Provide the (X, Y) coordinate of the cell's center where the given text is located.  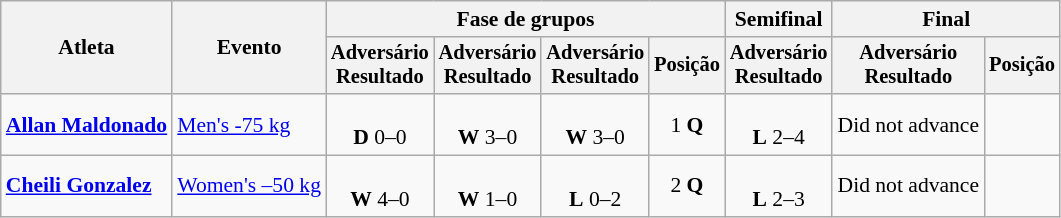
Semifinal (779, 19)
W 4–0 (380, 186)
2 Q (687, 186)
Evento (249, 48)
L 0–2 (595, 186)
1 Q (687, 124)
Allan Maldonado (86, 124)
Atleta (86, 48)
Fase de grupos (526, 19)
L 2–3 (779, 186)
Women's –50 kg (249, 186)
W 1–0 (488, 186)
Men's -75 kg (249, 124)
D 0–0 (380, 124)
Final (946, 19)
L 2–4 (779, 124)
Cheili Gonzalez (86, 186)
